Extract the (X, Y) coordinate from the center of the cell holding the provided text.  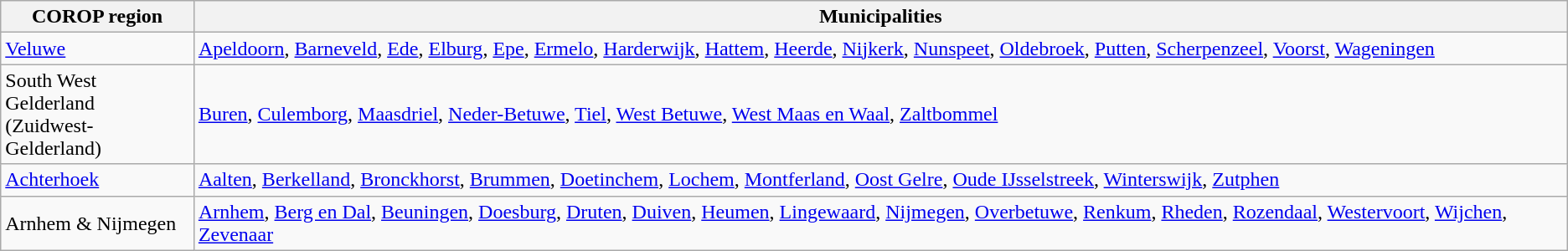
Arnhem & Nijmegen (97, 223)
Achterhoek (97, 180)
Apeldoorn, Barneveld, Ede, Elburg, Epe, Ermelo, Harderwijk, Hattem, Heerde, Nijkerk, Nunspeet, Oldebroek, Putten, Scherpenzeel, Voorst, Wageningen (880, 49)
Municipalities (880, 17)
Aalten, Berkelland, Bronckhorst, Brummen, Doetinchem, Lochem, Montferland, Oost Gelre, Oude IJsselstreek, Winterswijk, Zutphen (880, 180)
Veluwe (97, 49)
COROP region (97, 17)
South West Gelderland(Zuidwest-Gelderland) (97, 114)
Buren, Culemborg, Maasdriel, Neder-Betuwe, Tiel, West Betuwe, West Maas en Waal, Zaltbommel (880, 114)
